Scan for the cell matching the given text and deliver its (X, Y) coordinate at center. 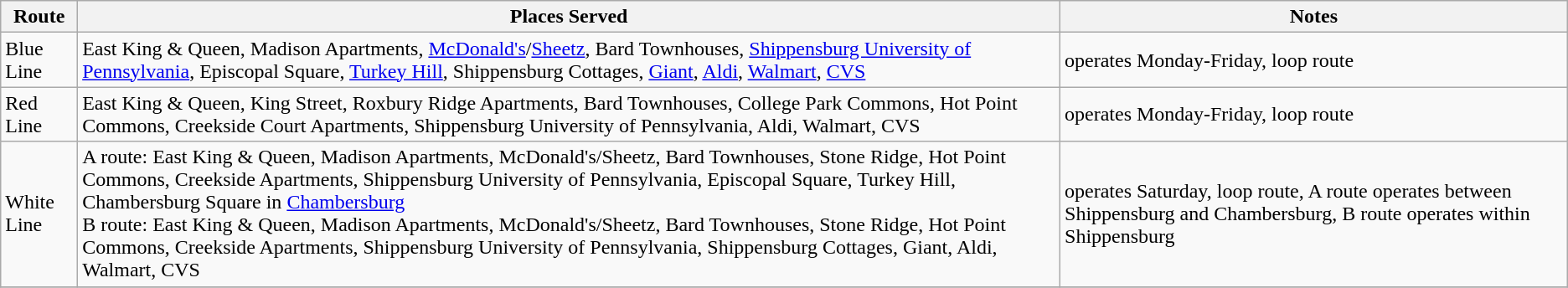
Places Served (570, 17)
Red Line (39, 114)
Route (39, 17)
Notes (1314, 17)
operates Saturday, loop route, A route operates between Shippensburg and Chambersburg, B route operates within Shippensburg (1314, 214)
White Line (39, 214)
Blue Line (39, 60)
